Determine the [X, Y] coordinate at the center of the cell enclosing the given text.  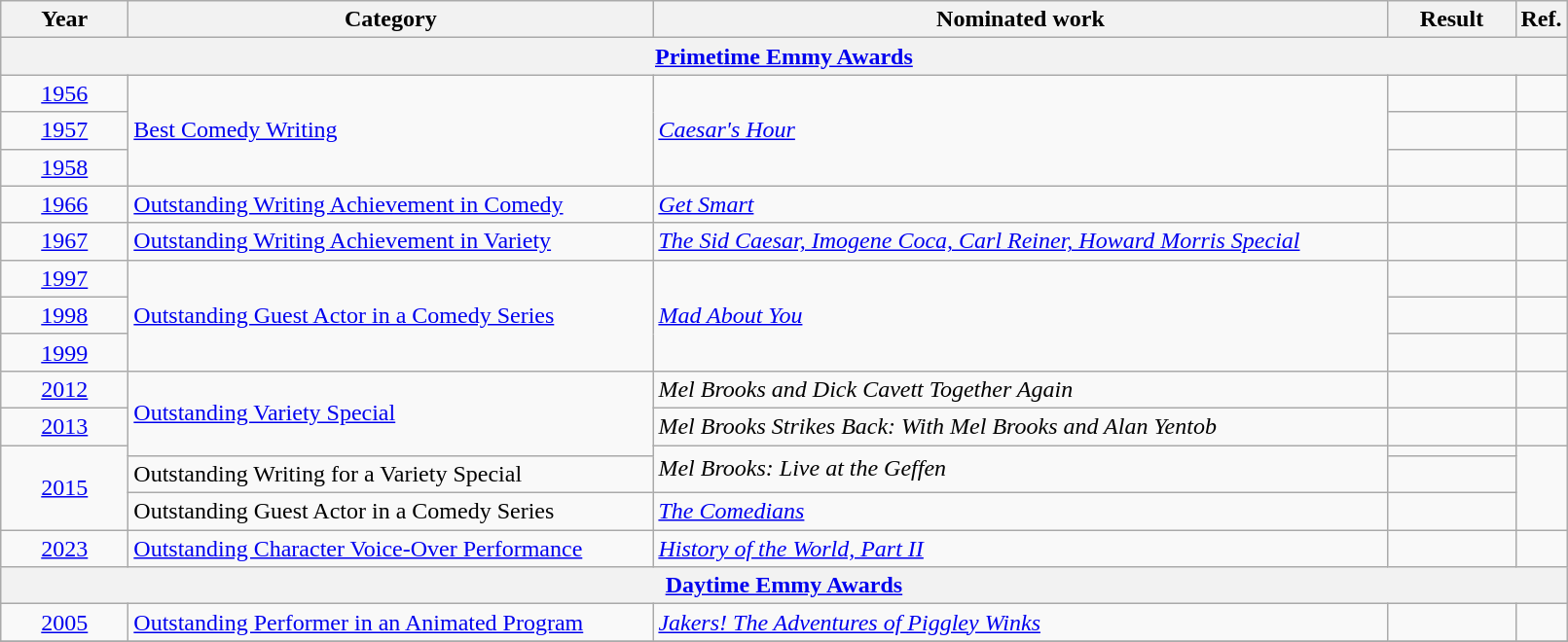
Best Comedy Writing [391, 130]
2012 [64, 389]
1958 [64, 167]
Mel Brooks Strikes Back: With Mel Brooks and Alan Yentob [1020, 426]
1997 [64, 278]
The Comedians [1020, 512]
1957 [64, 130]
Result [1452, 19]
Jakers! The Adventures of Piggley Winks [1020, 623]
Outstanding Character Voice-Over Performance [391, 549]
Ref. [1542, 19]
The Sid Caesar, Imogene Coca, Carl Reiner, Howard Morris Special [1020, 241]
Mel Brooks: Live at the Geffen [1020, 469]
History of the World, Part II [1020, 549]
Outstanding Performer in an Animated Program [391, 623]
Mel Brooks and Dick Cavett Together Again [1020, 389]
1998 [64, 315]
1966 [64, 204]
2005 [64, 623]
Nominated work [1020, 19]
Outstanding Writing Achievement in Comedy [391, 204]
Daytime Emmy Awards [784, 586]
Caesar's Hour [1020, 130]
Outstanding Writing for a Variety Special [391, 475]
Get Smart [1020, 204]
Primetime Emmy Awards [784, 56]
Category [391, 19]
Outstanding Writing Achievement in Variety [391, 241]
2015 [64, 488]
Mad About You [1020, 315]
2013 [64, 426]
1956 [64, 93]
Year [64, 19]
Outstanding Variety Special [391, 412]
2023 [64, 549]
1967 [64, 241]
1999 [64, 352]
